Provide the [x, y] coordinate of the cell's center where the given text is located.  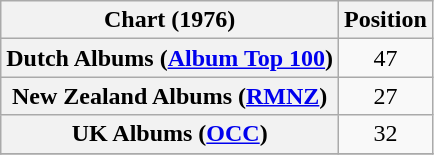
32 [386, 134]
27 [386, 96]
Dutch Albums (Album Top 100) [170, 58]
Chart (1976) [170, 20]
UK Albums (OCC) [170, 134]
47 [386, 58]
Position [386, 20]
New Zealand Albums (RMNZ) [170, 96]
